Search for the cell housing the specified text and yield its [X, Y] center coordinate. 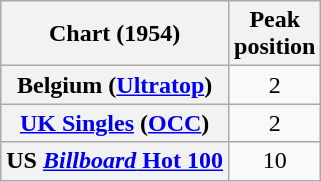
UK Singles (OCC) [115, 123]
10 [275, 161]
Peakposition [275, 34]
Belgium (Ultratop) [115, 85]
Chart (1954) [115, 34]
US Billboard Hot 100 [115, 161]
